Provide the [X, Y] coordinate of the cell's center where the given text is located.  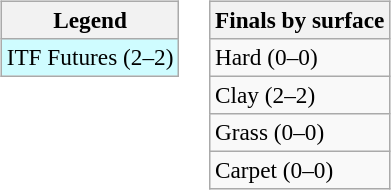
ITF Futures (2–2) [90, 57]
Grass (0–0) [300, 133]
Finals by surface [300, 20]
Hard (0–0) [300, 57]
Clay (2–2) [300, 95]
Legend [90, 20]
Carpet (0–0) [300, 171]
